From the cell containing the given text, extract its center point as (X, Y) coordinate. 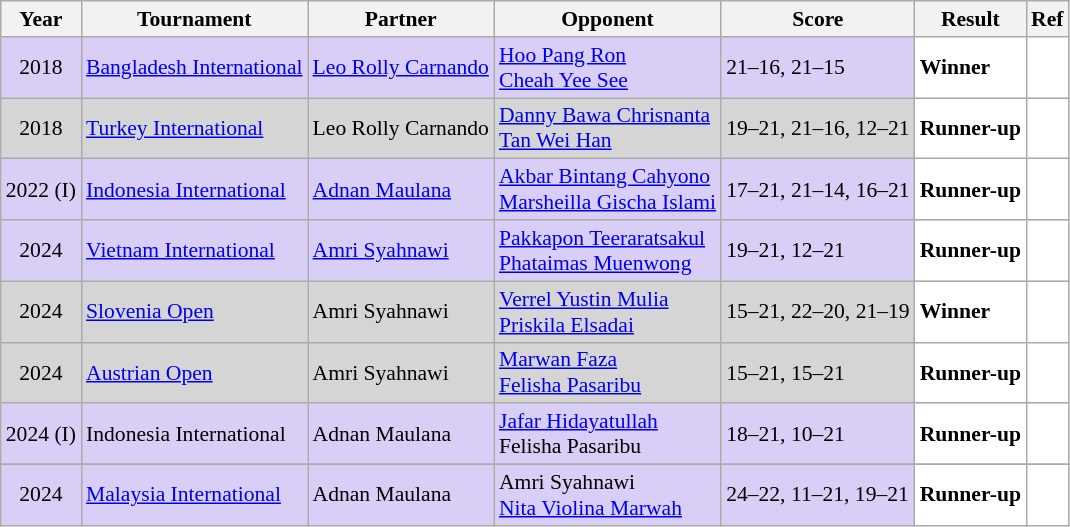
19–21, 21–16, 12–21 (818, 128)
Verrel Yustin Mulia Priskila Elsadai (608, 312)
Amri Syahnawi Nita Violina Marwah (608, 496)
15–21, 15–21 (818, 372)
Score (818, 19)
Hoo Pang Ron Cheah Yee See (608, 68)
Turkey International (194, 128)
Danny Bawa Chrisnanta Tan Wei Han (608, 128)
Marwan Faza Felisha Pasaribu (608, 372)
19–21, 12–21 (818, 250)
Partner (401, 19)
2022 (I) (41, 190)
Bangladesh International (194, 68)
2024 (I) (41, 434)
Ref (1047, 19)
24–22, 11–21, 19–21 (818, 496)
Pakkapon Teeraratsakul Phataimas Muenwong (608, 250)
Jafar Hidayatullah Felisha Pasaribu (608, 434)
Tournament (194, 19)
Result (970, 19)
Year (41, 19)
21–16, 21–15 (818, 68)
Austrian Open (194, 372)
Malaysia International (194, 496)
15–21, 22–20, 21–19 (818, 312)
Akbar Bintang Cahyono Marsheilla Gischa Islami (608, 190)
Slovenia Open (194, 312)
18–21, 10–21 (818, 434)
Opponent (608, 19)
Vietnam International (194, 250)
17–21, 21–14, 16–21 (818, 190)
